For the text-containing cell, return its midpoint in [X, Y] coordinate format. 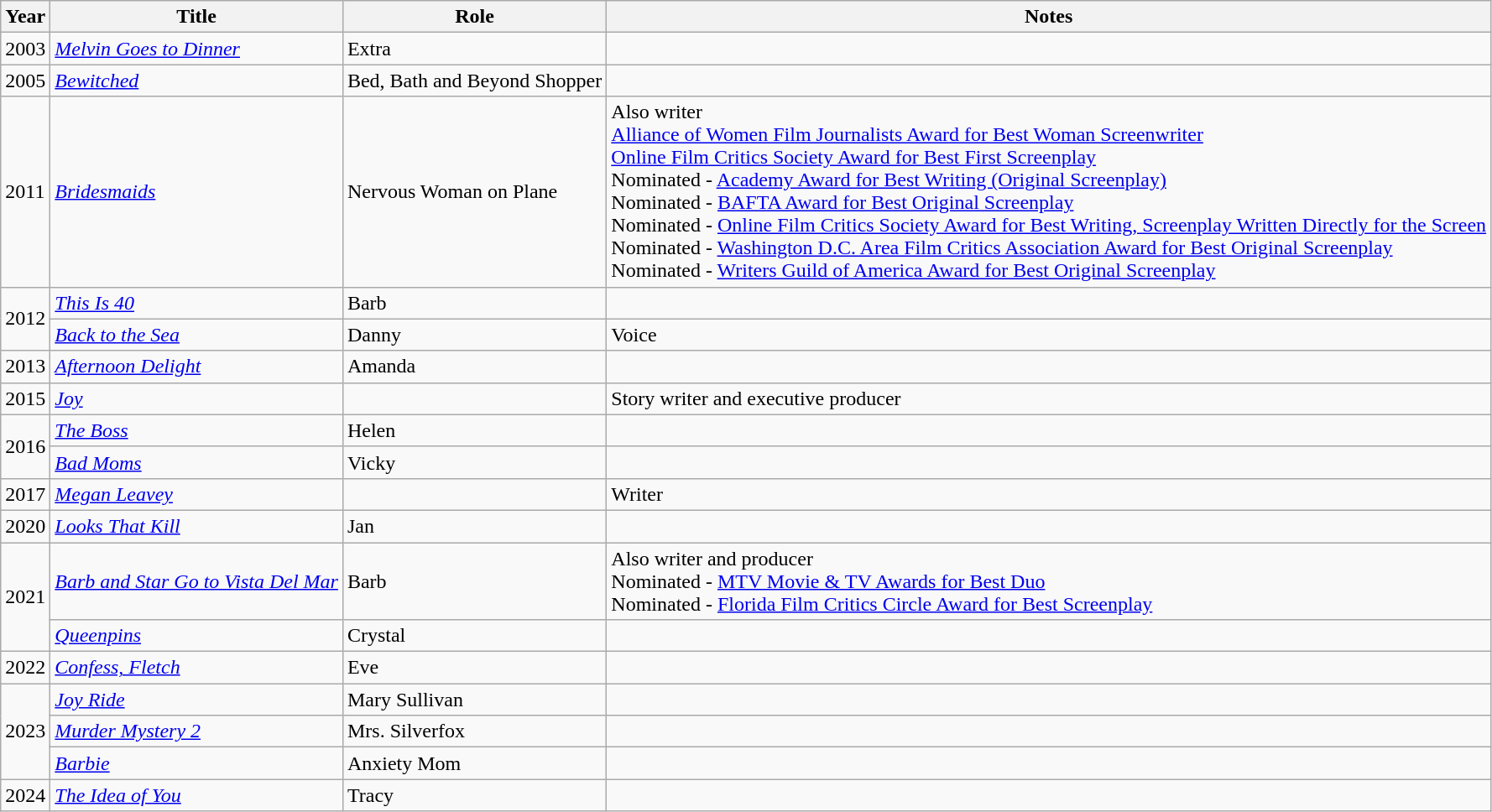
Back to the Sea [196, 335]
Crystal [474, 636]
Vicky [474, 462]
2012 [25, 319]
2011 [25, 191]
Extra [474, 49]
2016 [25, 446]
Title [196, 17]
Voice [1049, 335]
Bad Moms [196, 462]
Eve [474, 668]
Amanda [474, 367]
2023 [25, 731]
Joy Ride [196, 700]
Nervous Woman on Plane [474, 191]
Danny [474, 335]
Queenpins [196, 636]
Mary Sullivan [474, 700]
Notes [1049, 17]
Looks That Kill [196, 526]
Writer [1049, 494]
Confess, Fletch [196, 668]
2021 [25, 596]
The Boss [196, 430]
2017 [25, 494]
Barbie [196, 763]
Also writer and producerNominated - MTV Movie & TV Awards for Best DuoNominated - Florida Film Critics Circle Award for Best Screenplay [1049, 580]
Barb and Star Go to Vista Del Mar [196, 580]
Tracy [474, 795]
2024 [25, 795]
Bewitched [196, 81]
Year [25, 17]
Bed, Bath and Beyond Shopper [474, 81]
2003 [25, 49]
Mrs. Silverfox [474, 731]
Afternoon Delight [196, 367]
Joy [196, 398]
This Is 40 [196, 303]
Helen [474, 430]
2022 [25, 668]
Story writer and executive producer [1049, 398]
2020 [25, 526]
2005 [25, 81]
Jan [474, 526]
Melvin Goes to Dinner [196, 49]
The Idea of You [196, 795]
2015 [25, 398]
Role [474, 17]
2013 [25, 367]
Megan Leavey [196, 494]
Murder Mystery 2 [196, 731]
Anxiety Mom [474, 763]
Bridesmaids [196, 191]
